Find where the given text appears and provide that cell's center as (X, Y) coordinate. 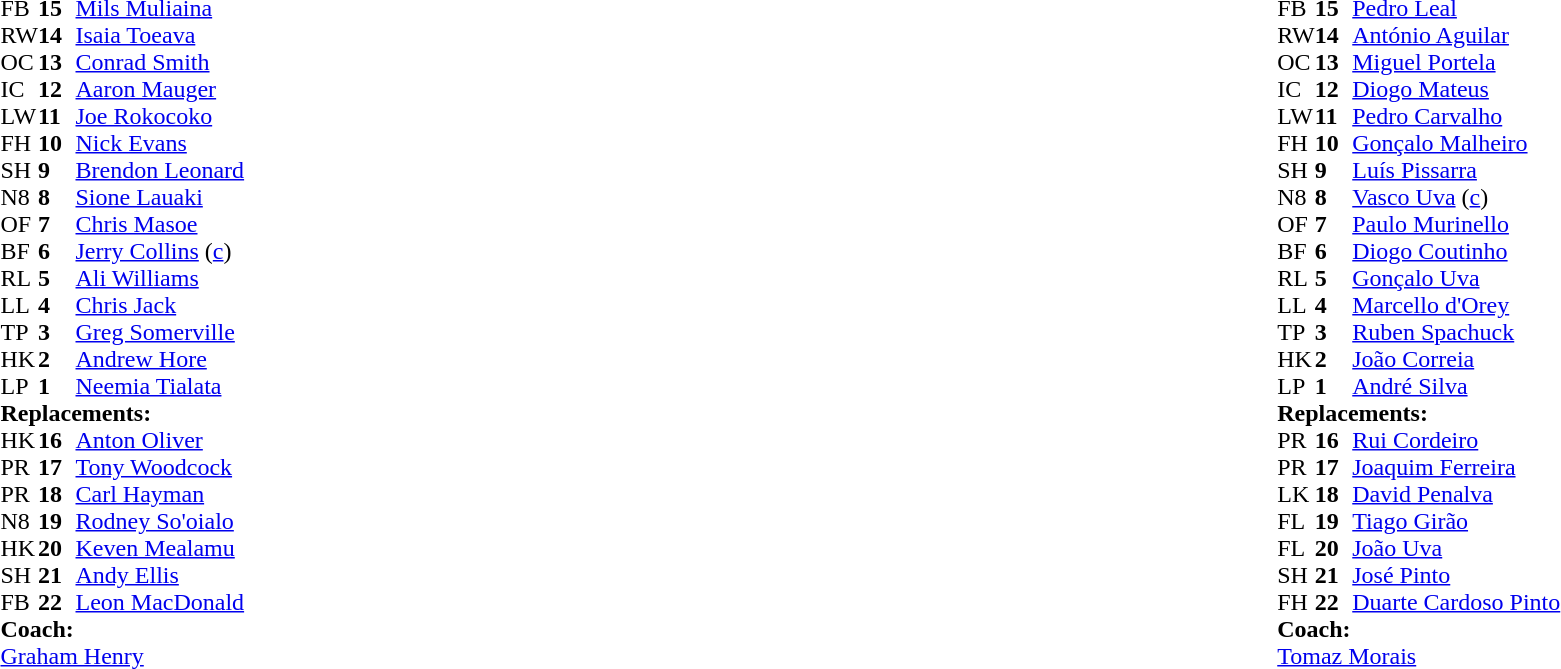
Carl Hayman (160, 494)
Nick Evans (160, 144)
Gonçalo Uva (1456, 278)
Jerry Collins (c) (160, 252)
FB (19, 602)
Conrad Smith (160, 62)
Chris Jack (160, 306)
Vasco Uva (c) (1456, 198)
António Aguilar (1456, 36)
João Uva (1456, 548)
Keven Mealamu (160, 548)
Brendon Leonard (160, 170)
Luís Pissarra (1456, 170)
Neemia Tialata (160, 386)
Ali Williams (160, 278)
Miguel Portela (1456, 62)
Diogo Coutinho (1456, 252)
André Silva (1456, 386)
LK (1296, 494)
Andy Ellis (160, 576)
Aaron Mauger (160, 90)
José Pinto (1456, 576)
Tony Woodcock (160, 468)
Joaquim Ferreira (1456, 468)
Pedro Carvalho (1456, 116)
Greg Somerville (160, 332)
Marcello d'Orey (1456, 306)
David Penalva (1456, 494)
Diogo Mateus (1456, 90)
Duarte Cardoso Pinto (1456, 602)
Joe Rokocoko (160, 116)
Gonçalo Malheiro (1456, 144)
Chris Masoe (160, 224)
João Correia (1456, 360)
Leon MacDonald (160, 602)
Andrew Hore (160, 360)
Rodney So'oialo (160, 522)
Sione Lauaki (160, 198)
Paulo Murinello (1456, 224)
Isaia Toeava (160, 36)
Tiago Girão (1456, 522)
Rui Cordeiro (1456, 440)
Anton Oliver (160, 440)
Tomaz Morais (1418, 656)
Ruben Spachuck (1456, 332)
Graham Henry (122, 656)
